Identify which cell holds the provided text, then report its [x, y] central coordinate. 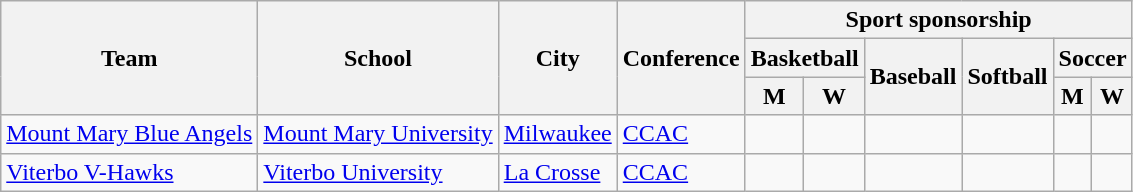
La Crosse [558, 172]
Mount Mary University [378, 134]
Basketball [804, 58]
Baseball [913, 77]
Softball [1008, 77]
Milwaukee [558, 134]
Soccer [1092, 58]
Mount Mary Blue Angels [130, 134]
Team [130, 58]
City [558, 58]
Conference [681, 58]
Viterbo V-Hawks [130, 172]
Sport sponsorship [938, 20]
School [378, 58]
Viterbo University [378, 172]
